Search for the cell housing the specified text and yield its [x, y] center coordinate. 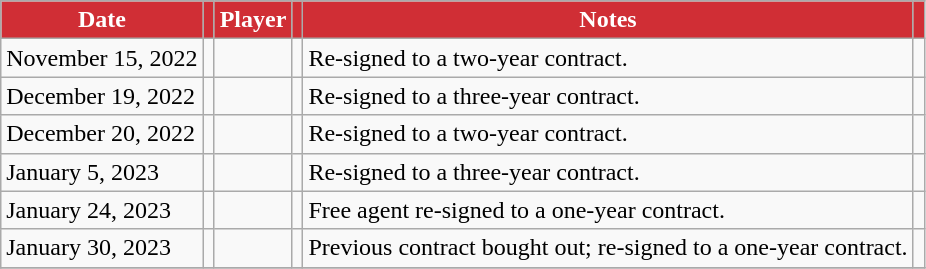
December 20, 2022 [102, 134]
November 15, 2022 [102, 58]
Date [102, 20]
December 19, 2022 [102, 96]
Previous contract bought out; re-signed to a one-year contract. [608, 248]
Notes [608, 20]
January 24, 2023 [102, 210]
Free agent re-signed to a one-year contract. [608, 210]
January 30, 2023 [102, 248]
January 5, 2023 [102, 172]
Player [253, 20]
